Search for the cell housing the specified text and yield its (x, y) center coordinate. 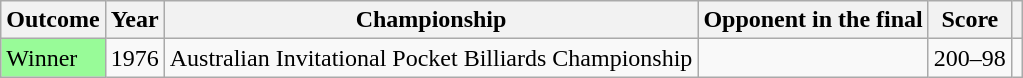
200–98 (970, 58)
Year (134, 20)
Score (970, 20)
Opponent in the final (813, 20)
Championship (431, 20)
Australian Invitational Pocket Billiards Championship (431, 58)
Winner (53, 58)
1976 (134, 58)
Outcome (53, 20)
